Output the [x, y] coordinate of the center of the cell containing the given text.  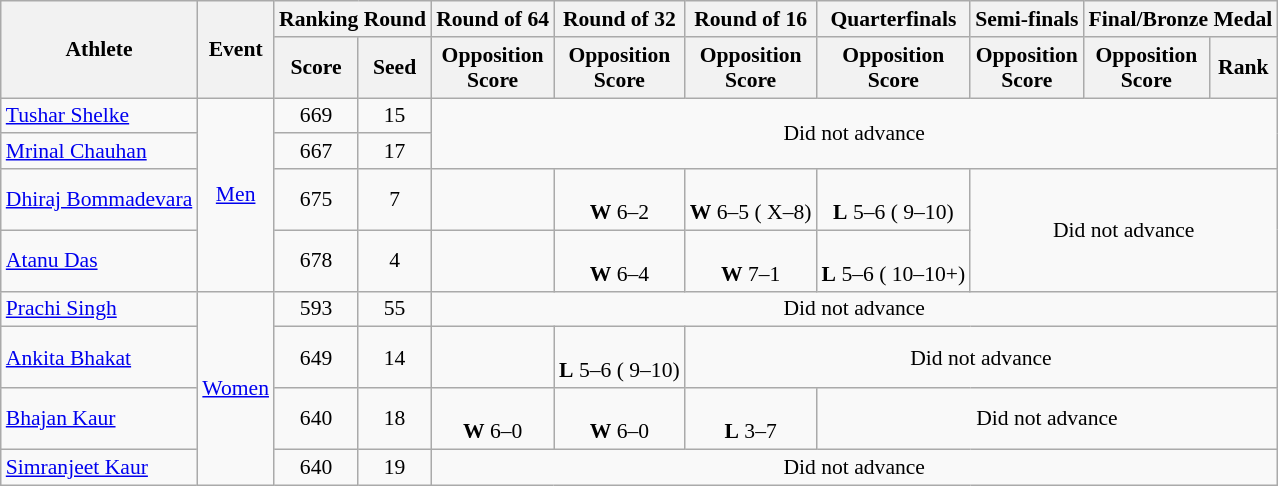
Men [236, 195]
Event [236, 50]
Athlete [100, 50]
15 [394, 116]
Bhajan Kaur [100, 418]
Semi-finals [1026, 19]
Simranjeet Kaur [100, 467]
18 [394, 418]
678 [316, 260]
Atanu Das [100, 260]
7 [394, 200]
Prachi Singh [100, 309]
W 6–4 [620, 260]
669 [316, 116]
L 5–6 ( 10–10+) [894, 260]
Round of 32 [620, 19]
649 [316, 358]
Women [236, 388]
675 [316, 200]
W 6–2 [620, 200]
Dhiraj Bommadevara [100, 200]
667 [316, 152]
Round of 16 [751, 19]
55 [394, 309]
Quarterfinals [894, 19]
W 7–1 [751, 260]
14 [394, 358]
593 [316, 309]
Tushar Shelke [100, 116]
Mrinal Chauhan [100, 152]
Round of 64 [492, 19]
Ankita Bhakat [100, 358]
W 6–5 ( X–8) [751, 200]
4 [394, 260]
L 3–7 [751, 418]
Rank [1243, 68]
Seed [394, 68]
Final/Bronze Medal [1180, 19]
Score [316, 68]
17 [394, 152]
Ranking Round [352, 19]
19 [394, 467]
